From the cell containing the given text, extract its center point as (x, y) coordinate. 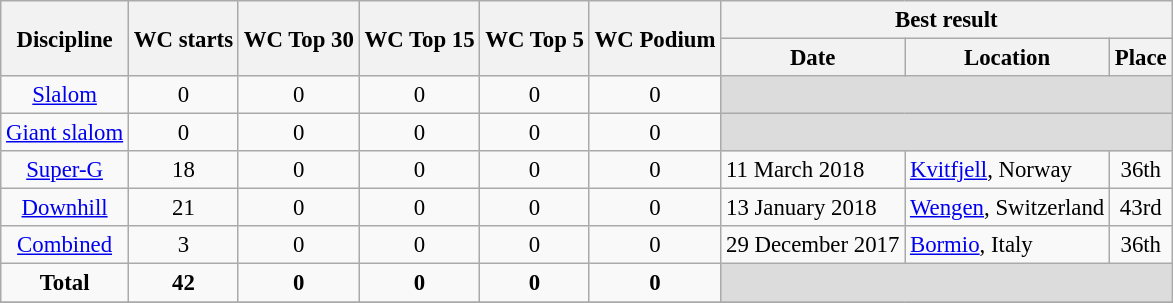
Bormio, Italy (1008, 245)
WC starts (183, 38)
Giant slalom (65, 133)
11 March 2018 (813, 170)
21 (183, 208)
3 (183, 245)
Best result (946, 20)
Location (1008, 58)
13 January 2018 (813, 208)
43rd (1141, 208)
Downhill (65, 208)
42 (183, 283)
Place (1141, 58)
WC Top 15 (420, 38)
18 (183, 170)
Kvitfjell, Norway (1008, 170)
Slalom (65, 95)
WC Top 5 (534, 38)
Discipline (65, 38)
Combined (65, 245)
Super-G (65, 170)
Total (65, 283)
Wengen, Switzerland (1008, 208)
Date (813, 58)
29 December 2017 (813, 245)
WC Podium (654, 38)
WC Top 30 (298, 38)
